From the cell containing the given text, extract its center point as [x, y] coordinate. 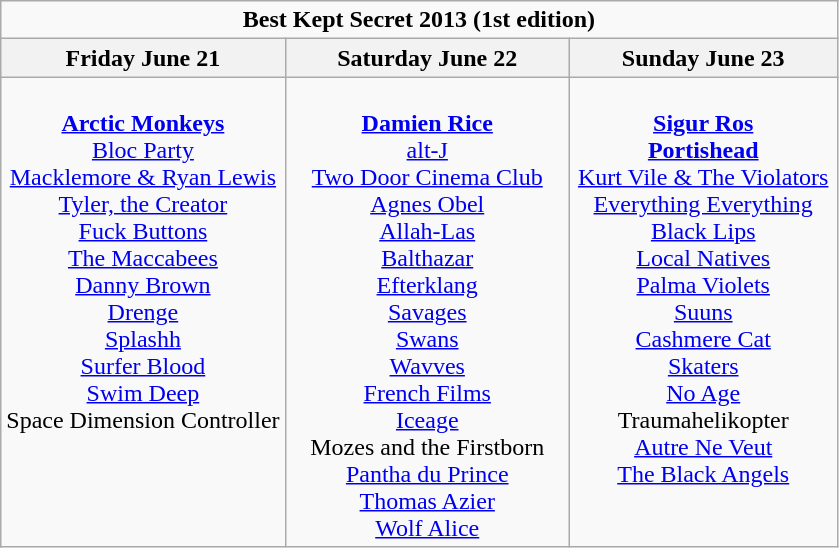
Best Kept Secret 2013 (1st edition) [419, 20]
Saturday June 22 [427, 58]
Friday June 21 [143, 58]
Sunday June 23 [703, 58]
